Find where the given text appears and provide that cell's center as (x, y) coordinate. 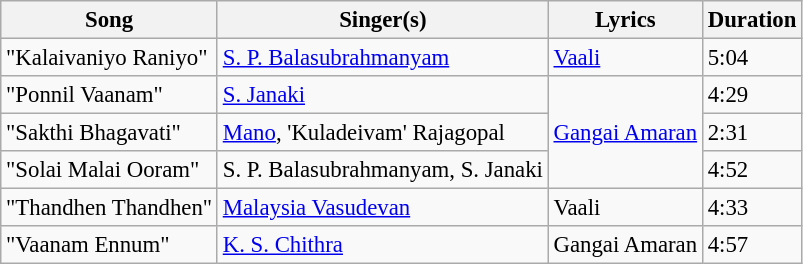
"Thandhen Thandhen" (110, 208)
"Vaanam Ennum" (110, 245)
Song (110, 20)
Singer(s) (382, 20)
5:04 (752, 58)
4:52 (752, 170)
"Solai Malai Ooram" (110, 170)
"Ponnil Vaanam" (110, 95)
Lyrics (625, 20)
S. Janaki (382, 95)
4:29 (752, 95)
S. P. Balasubrahmanyam, S. Janaki (382, 170)
4:57 (752, 245)
4:33 (752, 208)
"Sakthi Bhagavati" (110, 133)
Duration (752, 20)
2:31 (752, 133)
"Kalaivaniyo Raniyo" (110, 58)
K. S. Chithra (382, 245)
S. P. Balasubrahmanyam (382, 58)
Malaysia Vasudevan (382, 208)
Mano, 'Kuladeivam' Rajagopal (382, 133)
